Search for the cell housing the specified text and yield its (x, y) center coordinate. 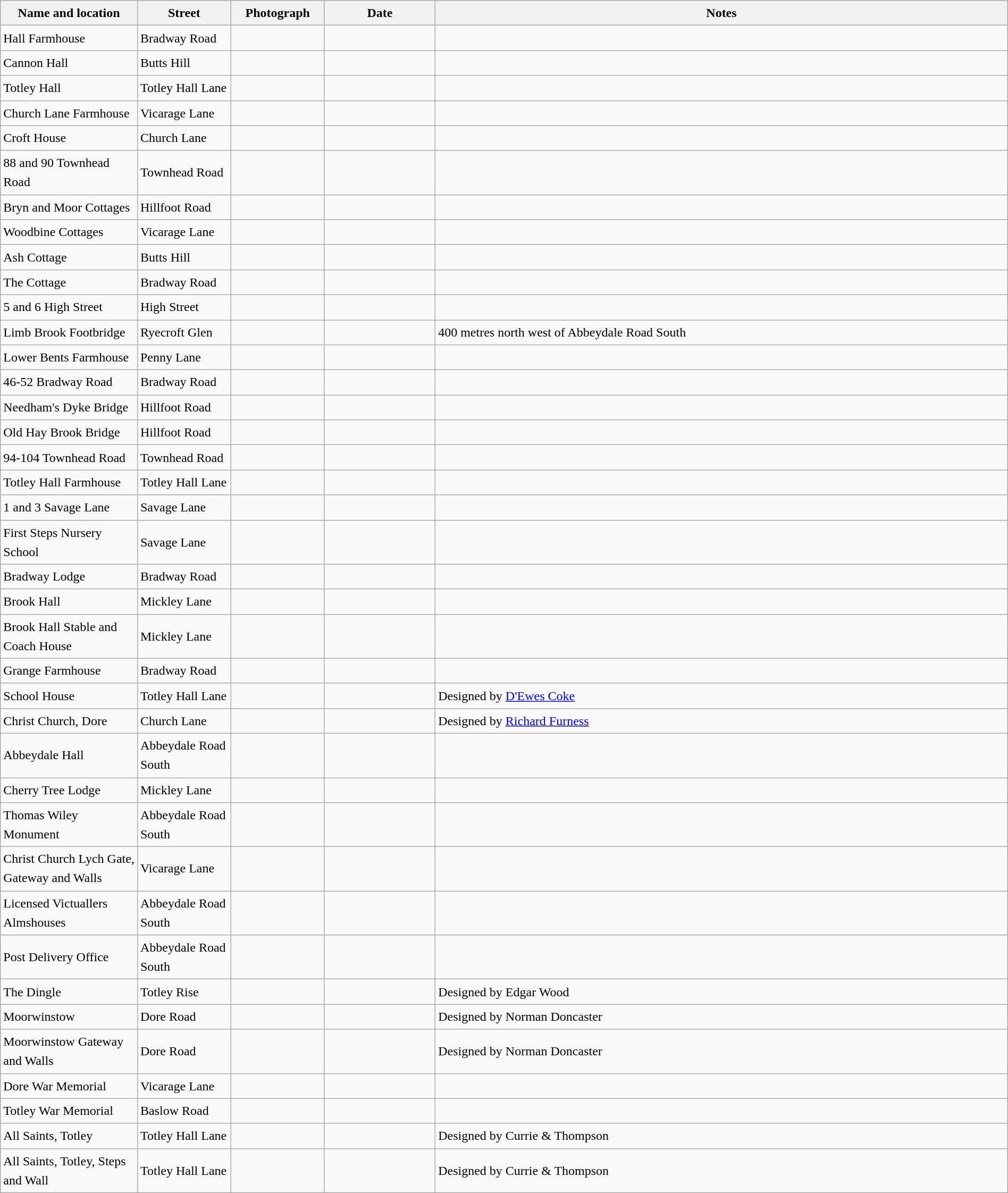
Cannon Hall (69, 63)
Woodbine Cottages (69, 232)
Thomas Wiley Monument (69, 825)
Hall Farmhouse (69, 38)
46-52 Bradway Road (69, 383)
1 and 3 Savage Lane (69, 507)
Old Hay Brook Bridge (69, 433)
Cherry Tree Lodge (69, 790)
Photograph (278, 13)
School House (69, 695)
5 and 6 High Street (69, 307)
Church Lane Farmhouse (69, 113)
Name and location (69, 13)
400 metres north west of Abbeydale Road South (722, 333)
Bradway Lodge (69, 576)
Needham's Dyke Bridge (69, 407)
The Cottage (69, 282)
88 and 90 Townhead Road (69, 172)
Christ Church Lych Gate, Gateway and Walls (69, 869)
Designed by Edgar Wood (722, 992)
Penny Lane (184, 357)
First Steps Nursery School (69, 542)
Totley Hall Farmhouse (69, 483)
Moorwinstow (69, 1016)
Date (380, 13)
All Saints, Totley, Steps and Wall (69, 1171)
Designed by D'Ewes Coke (722, 695)
Designed by Richard Furness (722, 721)
94-104 Townhead Road (69, 457)
Totley Rise (184, 992)
Baslow Road (184, 1111)
All Saints, Totley (69, 1136)
Totley War Memorial (69, 1111)
Christ Church, Dore (69, 721)
Licensed Victuallers Almshouses (69, 913)
Street (184, 13)
Croft House (69, 138)
Post Delivery Office (69, 957)
Moorwinstow Gateway and Walls (69, 1052)
The Dingle (69, 992)
Totley Hall (69, 88)
Abbeydale Hall (69, 755)
Limb Brook Footbridge (69, 333)
Ryecroft Glen (184, 333)
Lower Bents Farmhouse (69, 357)
Brook Hall (69, 602)
Dore War Memorial (69, 1086)
Ash Cottage (69, 257)
Notes (722, 13)
High Street (184, 307)
Bryn and Moor Cottages (69, 207)
Grange Farmhouse (69, 671)
Brook Hall Stable and Coach House (69, 636)
